Provide the [x, y] coordinate of the cell's center where the given text is located.  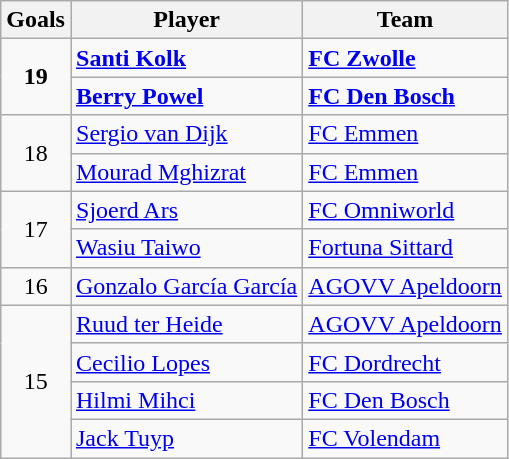
Player [186, 20]
FC Volendam [406, 438]
Gonzalo García García [186, 286]
FC Zwolle [406, 58]
17 [36, 229]
Goals [36, 20]
Mourad Mghizrat [186, 172]
Wasiu Taiwo [186, 248]
FC Omniworld [406, 210]
Jack Tuyp [186, 438]
FC Dordrecht [406, 362]
15 [36, 381]
Sjoerd Ars [186, 210]
Cecilio Lopes [186, 362]
Ruud ter Heide [186, 324]
Hilmi Mihci [186, 400]
19 [36, 77]
Team [406, 20]
Berry Powel [186, 96]
Sergio van Dijk [186, 134]
16 [36, 286]
18 [36, 153]
Santi Kolk [186, 58]
Fortuna Sittard [406, 248]
